Find where the given text appears and provide that cell's center as [x, y] coordinate. 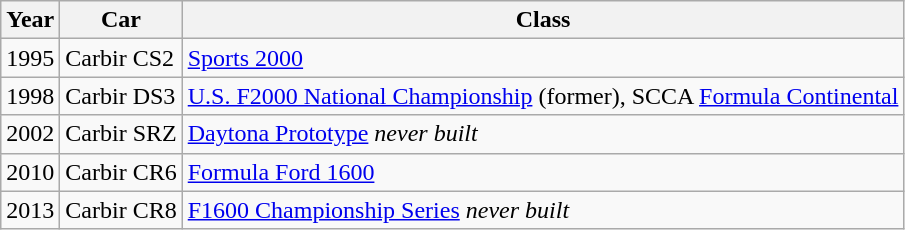
Carbir CR6 [121, 172]
2002 [30, 134]
F1600 Championship Series never built [543, 210]
Year [30, 20]
Carbir DS3 [121, 96]
U.S. F2000 National Championship (former), SCCA Formula Continental [543, 96]
Car [121, 20]
Class [543, 20]
Daytona Prototype never built [543, 134]
Carbir SRZ [121, 134]
Carbir CS2 [121, 58]
2010 [30, 172]
Sports 2000 [543, 58]
1998 [30, 96]
1995 [30, 58]
2013 [30, 210]
Formula Ford 1600 [543, 172]
Carbir CR8 [121, 210]
